From the cell containing the given text, extract its center point as (X, Y) coordinate. 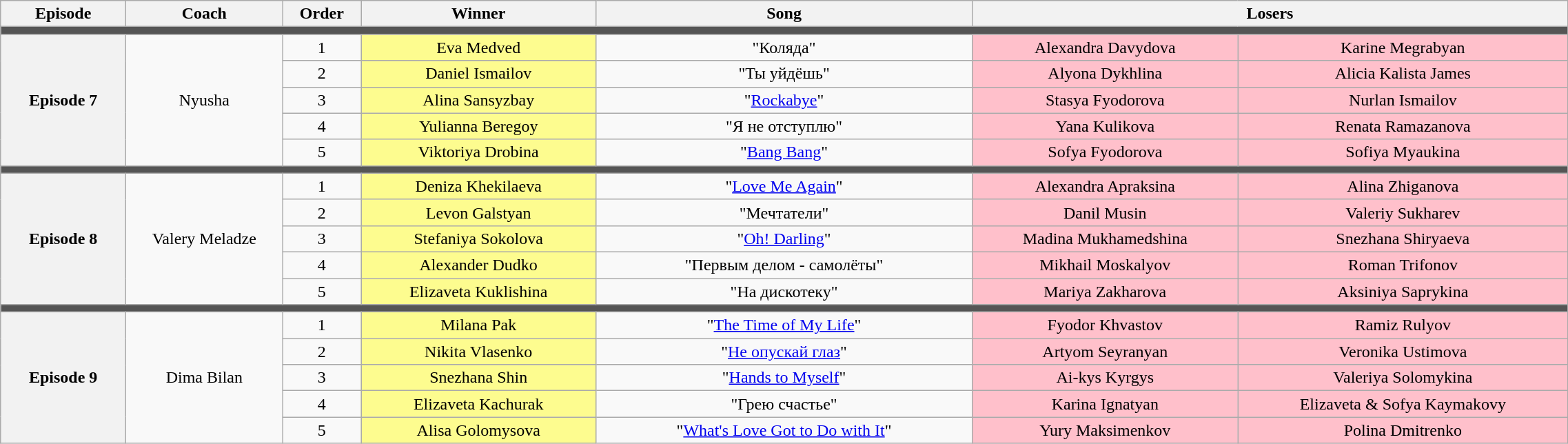
Roman Trifonov (1403, 265)
Alexandra Davydova (1105, 48)
Alicia Kalista James (1403, 74)
Milana Pak (478, 325)
"Коляда" (784, 48)
Coach (204, 14)
Valeriy Sukharev (1403, 212)
Artyom Seyranyan (1105, 352)
Levon Galstyan (478, 212)
Daniel Ismailov (478, 74)
Veronika Ustimova (1403, 352)
Karina Ignatyan (1105, 404)
"Bang Bang" (784, 152)
"Я не отступлю" (784, 126)
"Мечтатели" (784, 212)
Polina Dmitrenko (1403, 430)
Losers (1270, 14)
"Rockabye" (784, 100)
Sofiya Myaukina (1403, 152)
"Oh! Darling" (784, 239)
Ai-kys Kyrgys (1105, 378)
Alina Sansyzbay (478, 100)
Viktoriya Drobina (478, 152)
Alexander Dudko (478, 265)
Madina Mukhamedshina (1105, 239)
Ramiz Rulyov (1403, 325)
Snezhana Shin (478, 378)
Stefaniya Sokolova (478, 239)
Elizaveta Kuklishina (478, 292)
Nurlan Ismailov (1403, 100)
Yulianna Beregoy (478, 126)
Aksiniya Saprykina (1403, 292)
Karine Megrabyan (1403, 48)
Episode 9 (63, 378)
Danil Musin (1105, 212)
Episode 7 (63, 100)
Snezhana Shiryaeva (1403, 239)
"Ты уйдёшь" (784, 74)
Fyodor Khvastov (1105, 325)
Mariya Zakharova (1105, 292)
Elizaveta & Sofya Kaymakovy (1403, 404)
Eva Medved (478, 48)
Episode 8 (63, 239)
"Не опускай глаз" (784, 352)
Stasya Fyodorova (1105, 100)
Yury Maksimenkov (1105, 430)
Nyusha (204, 100)
"Love Me Again" (784, 186)
Mikhail Moskalyov (1105, 265)
Nikita Vlasenko (478, 352)
"Первым делом - самолёты" (784, 265)
Renata Ramazanova (1403, 126)
Winner (478, 14)
"На дискотеку" (784, 292)
Deniza Khekilaeva (478, 186)
Alyona Dykhlina (1105, 74)
Valeriya Solomykina (1403, 378)
Order (322, 14)
Yana Kulikova (1105, 126)
Alisa Golomysova (478, 430)
Sofya Fyodorova (1105, 152)
Dima Bilan (204, 378)
Alexandra Apraksina (1105, 186)
Episode (63, 14)
"What's Love Got to Do with It" (784, 430)
Valery Meladze (204, 239)
Elizaveta Kachurak (478, 404)
Song (784, 14)
"Hands to Myself" (784, 378)
Alina Zhiganova (1403, 186)
"Грею счастье" (784, 404)
"The Time of My Life" (784, 325)
